Output the [x, y] coordinate of the center of the cell containing the given text.  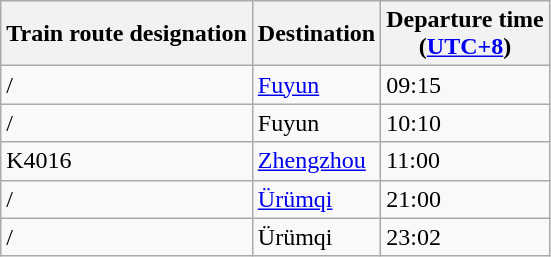
23:02 [466, 237]
10:10 [466, 123]
21:00 [466, 199]
Train route designation [127, 34]
11:00 [466, 161]
Departure time(UTC+8) [466, 34]
Zhengzhou [316, 161]
K4016 [127, 161]
Destination [316, 34]
09:15 [466, 85]
